Provide the [X, Y] coordinate of the cell's center where the given text is located.  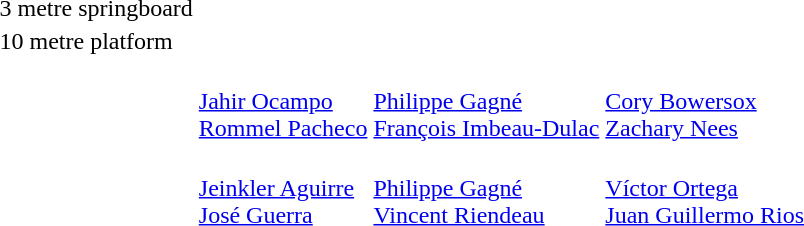
Philippe GagnéFrançois Imbeau-Dulac [486, 101]
Jahir OcampoRommel Pacheco [283, 101]
